For the text-containing cell, return its midpoint in [X, Y] coordinate format. 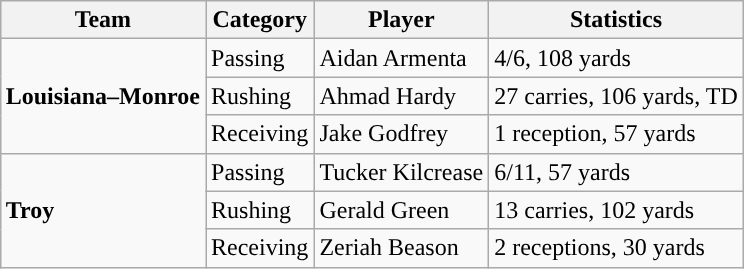
2 receptions, 30 yards [616, 248]
Tucker Kilcrease [402, 172]
13 carries, 102 yards [616, 210]
4/6, 108 yards [616, 58]
27 carries, 106 yards, TD [616, 96]
6/11, 57 yards [616, 172]
Statistics [616, 20]
Louisiana–Monroe [102, 96]
Aidan Armenta [402, 58]
Troy [102, 210]
Team [102, 20]
Player [402, 20]
Ahmad Hardy [402, 96]
Category [260, 20]
1 reception, 57 yards [616, 134]
Jake Godfrey [402, 134]
Zeriah Beason [402, 248]
Gerald Green [402, 210]
